Return (X, Y) of the center of cell containing provided text 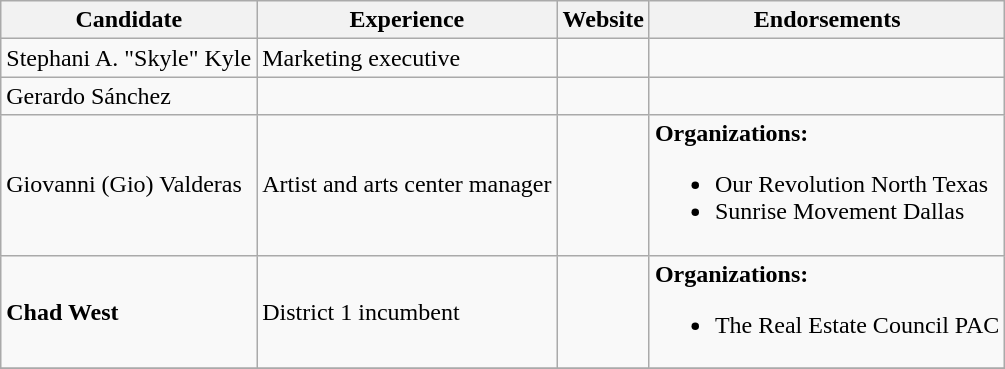
Giovanni (Gio) Valderas (129, 185)
Chad West (129, 312)
Organizations:Our Revolution North TexasSunrise Movement Dallas (826, 185)
District 1 incumbent (407, 312)
Marketing executive (407, 58)
Organizations:The Real Estate Council PAC (826, 312)
Endorsements (826, 20)
Candidate (129, 20)
Experience (407, 20)
Artist and arts center manager (407, 185)
Website (603, 20)
Gerardo Sánchez (129, 96)
Stephani A. "Skyle" Kyle (129, 58)
